Locate the cell with the specified text and output its [X, Y] center coordinate. 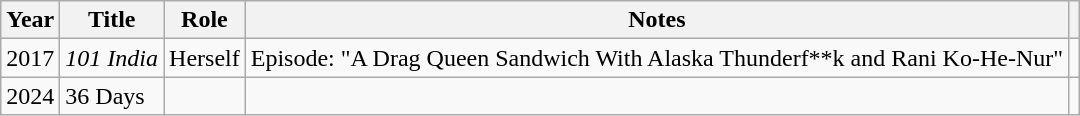
2017 [30, 58]
Role [205, 20]
101 India [112, 58]
Herself [205, 58]
Notes [656, 20]
Title [112, 20]
36 Days [112, 96]
2024 [30, 96]
Episode: "A Drag Queen Sandwich With Alaska Thunderf**k and Rani Ko-He-Nur" [656, 58]
Year [30, 20]
